Identify which cell holds the provided text, then report its [x, y] central coordinate. 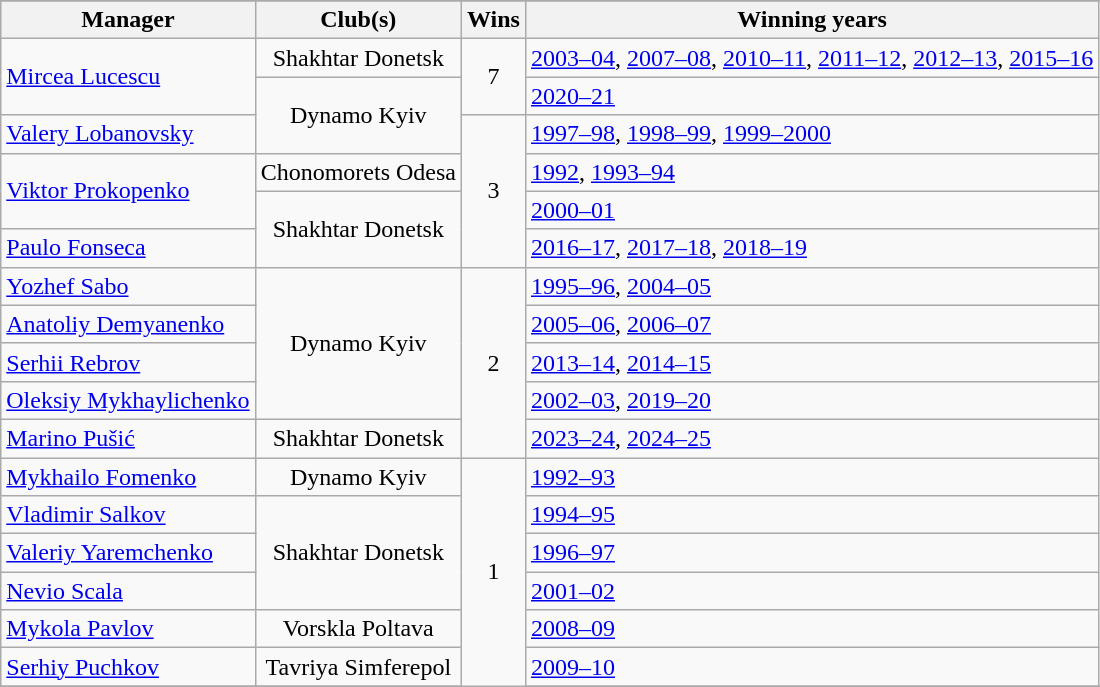
1996–97 [812, 553]
Chonomorets Odesa [358, 172]
Yozhef Sabo [128, 286]
2005–06, 2006–07 [812, 324]
1 [493, 572]
Anatoliy Demyanenko [128, 324]
Mykhailo Fomenko [128, 477]
2013–14, 2014–15 [812, 362]
Vladimir Salkov [128, 515]
Mircea Lucescu [128, 77]
Nevio Scala [128, 591]
2008–09 [812, 629]
2016–17, 2017–18, 2018–19 [812, 248]
1994–95 [812, 515]
1995–96, 2004–05 [812, 286]
Valery Lobanovsky [128, 134]
Paulo Fonseca [128, 248]
2000–01 [812, 210]
Wins [493, 20]
Serhii Rebrov [128, 362]
2 [493, 362]
Vorskla Poltava [358, 629]
2002–03, 2019–20 [812, 400]
2023–24, 2024–25 [812, 438]
1992–93 [812, 477]
7 [493, 77]
Marino Pušić [128, 438]
Club(s) [358, 20]
Viktor Prokopenko [128, 191]
2009–10 [812, 667]
Mykola Pavlov [128, 629]
Valeriy Yaremchenko [128, 553]
Oleksiy Mykhaylichenko [128, 400]
3 [493, 191]
1992, 1993–94 [812, 172]
2001–02 [812, 591]
1997–98, 1998–99, 1999–2000 [812, 134]
Serhiy Puchkov [128, 667]
Tavriya Simferepol [358, 667]
Winning years [812, 20]
2020–21 [812, 96]
Manager [128, 20]
2003–04, 2007–08, 2010–11, 2011–12, 2012–13, 2015–16 [812, 58]
